Pinpoint the cell where the given text exists, returning its (X, Y) midpoint coordinate. 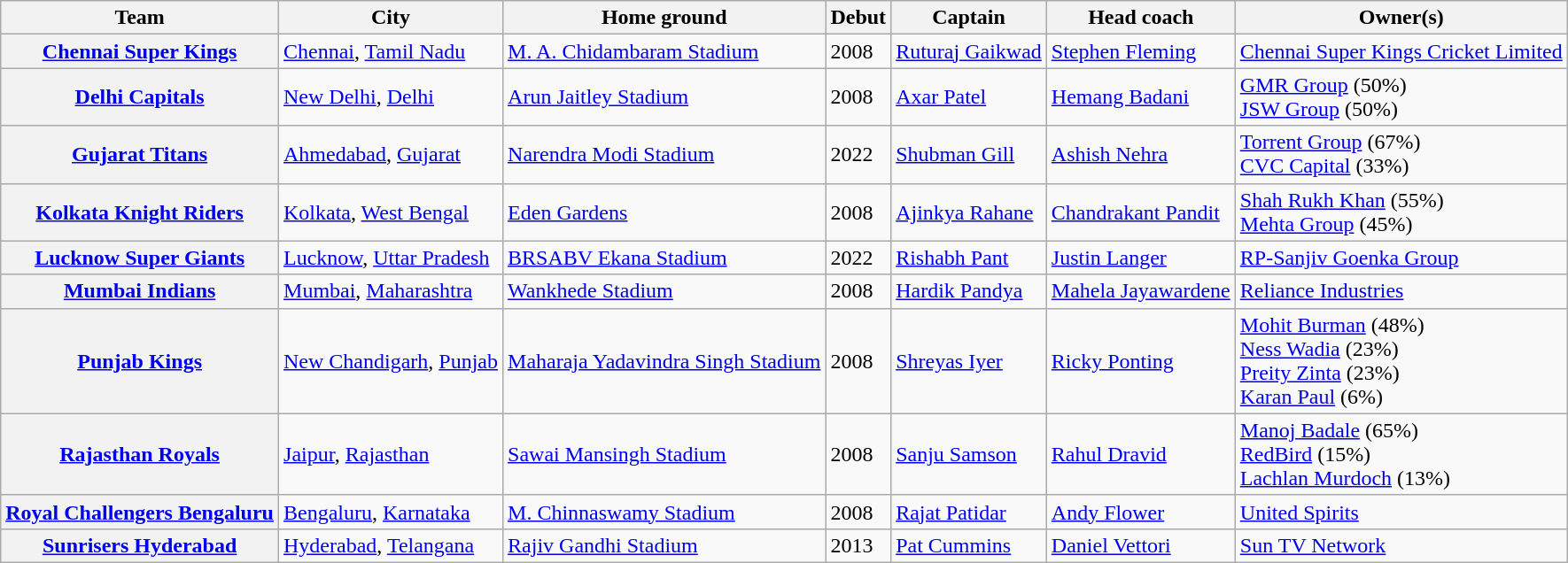
Captain (969, 18)
BRSABV Ekana Stadium (664, 258)
Sunrisers Hyderabad (140, 545)
Eden Gardens (664, 212)
Ruturaj Gaikwad (969, 51)
Hardik Pandya (969, 291)
Mumbai Indians (140, 291)
Owner(s) (1401, 18)
GMR Group (50%)JSW Group (50%) (1401, 97)
Sanju Samson (969, 454)
Narendra Modi Stadium (664, 154)
Mahela Jayawardene (1141, 291)
Gujarat Titans (140, 154)
Ajinkya Rahane (969, 212)
Sun TV Network (1401, 545)
Stephen Fleming (1141, 51)
Ricky Ponting (1141, 361)
Ahmedabad, Gujarat (392, 154)
Team (140, 18)
M. Chinnaswamy Stadium (664, 512)
Punjab Kings (140, 361)
United Spirits (1401, 512)
Rajat Patidar (969, 512)
Debut (858, 18)
Shreyas Iyer (969, 361)
Chennai, Tamil Nadu (392, 51)
M. A. Chidambaram Stadium (664, 51)
New Chandigarh, Punjab (392, 361)
Delhi Capitals (140, 97)
Manoj Badale (65%)RedBird (15%)Lachlan Murdoch (13%) (1401, 454)
Axar Patel (969, 97)
Sawai Mansingh Stadium (664, 454)
Ashish Nehra (1141, 154)
Andy Flower (1141, 512)
Kolkata, West Bengal (392, 212)
Wankhede Stadium (664, 291)
Mumbai, Maharashtra (392, 291)
Lucknow, Uttar Pradesh (392, 258)
Chandrakant Pandit (1141, 212)
2013 (858, 545)
Royal Challengers Bengaluru (140, 512)
Kolkata Knight Riders (140, 212)
Mohit Burman (48%)Ness Wadia (23%)Preity Zinta (23%)Karan Paul (6%) (1401, 361)
Jaipur, Rajasthan (392, 454)
Head coach (1141, 18)
Rahul Dravid (1141, 454)
Arun Jaitley Stadium (664, 97)
Rishabh Pant (969, 258)
RP-Sanjiv Goenka Group (1401, 258)
Justin Langer (1141, 258)
Chennai Super Kings Cricket Limited (1401, 51)
Bengaluru, Karnataka (392, 512)
Home ground (664, 18)
Rajasthan Royals (140, 454)
Hyderabad, Telangana (392, 545)
Daniel Vettori (1141, 545)
Maharaja Yadavindra Singh Stadium (664, 361)
Hemang Badani (1141, 97)
Shah Rukh Khan (55%)Mehta Group (45%) (1401, 212)
Shubman Gill (969, 154)
City (392, 18)
Rajiv Gandhi Stadium (664, 545)
Chennai Super Kings (140, 51)
Torrent Group (67%)CVC Capital (33%) (1401, 154)
Lucknow Super Giants (140, 258)
New Delhi, Delhi (392, 97)
Reliance Industries (1401, 291)
Pat Cummins (969, 545)
